Locate the cell with the specified text and output its [x, y] center coordinate. 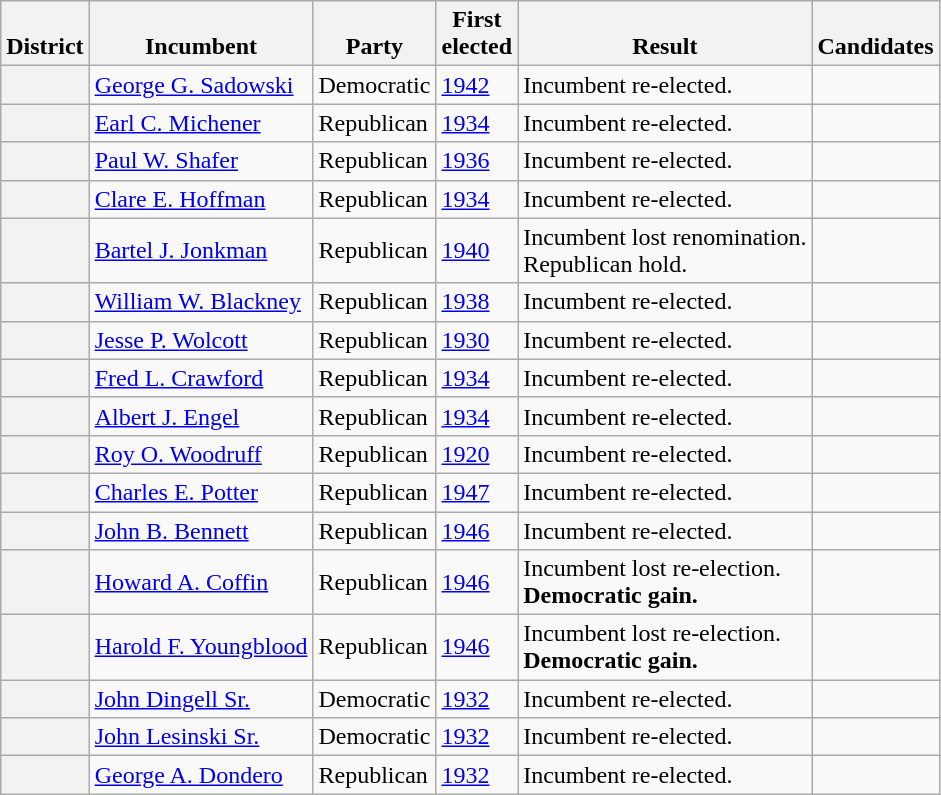
Harold F. Youngblood [201, 648]
John B. Bennett [201, 531]
Earl C. Michener [201, 123]
Charles E. Potter [201, 492]
Jesse P. Wolcott [201, 340]
Roy O. Woodruff [201, 454]
Candidates [876, 34]
Party [374, 34]
1938 [477, 302]
1920 [477, 454]
Bartel J. Jonkman [201, 250]
John Dingell Sr. [201, 699]
District [45, 34]
John Lesinski Sr. [201, 737]
1930 [477, 340]
Result [665, 34]
Firstelected [477, 34]
Incumbent lost renomination.Republican hold. [665, 250]
Howard A. Coffin [201, 582]
Fred L. Crawford [201, 378]
William W. Blackney [201, 302]
Paul W. Shafer [201, 161]
George A. Dondero [201, 775]
1942 [477, 85]
1940 [477, 250]
Incumbent [201, 34]
1947 [477, 492]
Albert J. Engel [201, 416]
1936 [477, 161]
Clare E. Hoffman [201, 199]
George G. Sadowski [201, 85]
